Determine the (x, y) coordinate at the center of the cell enclosing the given text.  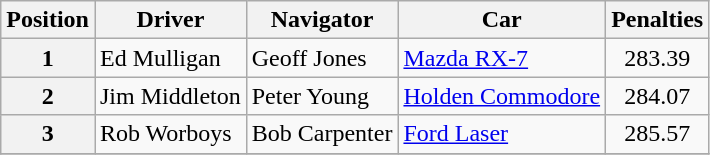
Driver (170, 20)
Bob Carpenter (322, 134)
Car (502, 20)
283.39 (658, 58)
Navigator (322, 20)
Mazda RX-7 (502, 58)
Geoff Jones (322, 58)
Ford Laser (502, 134)
Ed Mulligan (170, 58)
3 (48, 134)
Holden Commodore (502, 96)
Position (48, 20)
Penalties (658, 20)
2 (48, 96)
1 (48, 58)
284.07 (658, 96)
Jim Middleton (170, 96)
Peter Young (322, 96)
285.57 (658, 134)
Rob Worboys (170, 134)
